Pinpoint the cell where the given text exists, returning its [x, y] midpoint coordinate. 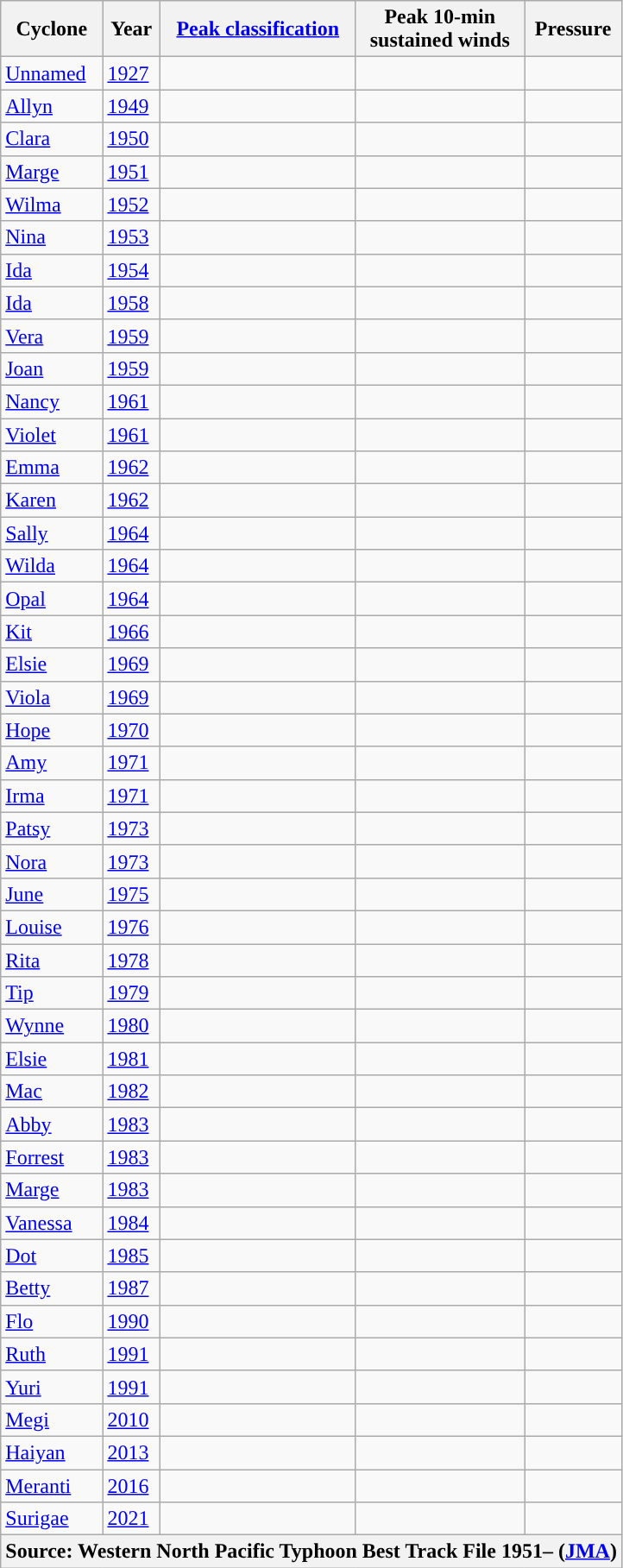
2016 [131, 1485]
Unnamed [52, 73]
1950 [131, 139]
Source: Western North Pacific Typhoon Best Track File 1951– (JMA) [311, 1552]
Vanessa [52, 1223]
Ruth [52, 1354]
1949 [131, 106]
Forrest [52, 1157]
Irma [52, 796]
1987 [131, 1288]
Hope [52, 730]
1970 [131, 730]
Meranti [52, 1485]
Pressure [573, 29]
1980 [131, 1026]
1982 [131, 1092]
Sally [52, 533]
Rita [52, 960]
Opal [52, 599]
2013 [131, 1452]
Flo [52, 1321]
2010 [131, 1420]
Peak classification [258, 29]
1951 [131, 172]
1976 [131, 927]
Yuri [52, 1387]
1985 [131, 1256]
Abby [52, 1124]
Clara [52, 139]
Nina [52, 237]
1979 [131, 993]
1958 [131, 303]
2021 [131, 1519]
1966 [131, 632]
Emma [52, 468]
Megi [52, 1420]
Peak 10-minsustained winds [440, 29]
1975 [131, 894]
Wilma [52, 205]
Joan [52, 368]
1952 [131, 205]
June [52, 894]
Surigae [52, 1519]
1927 [131, 73]
Viola [52, 697]
Vera [52, 336]
Betty [52, 1288]
1953 [131, 237]
1981 [131, 1059]
Cyclone [52, 29]
Patsy [52, 828]
Tip [52, 993]
Nora [52, 861]
Dot [52, 1256]
1990 [131, 1321]
Haiyan [52, 1452]
Kit [52, 632]
Amy [52, 763]
Allyn [52, 106]
Wilda [52, 566]
Wynne [52, 1026]
Louise [52, 927]
1978 [131, 960]
Year [131, 29]
1984 [131, 1223]
Karen [52, 501]
Violet [52, 434]
Mac [52, 1092]
Nancy [52, 401]
1954 [131, 270]
